Locate the cell with the specified text and output its [x, y] center coordinate. 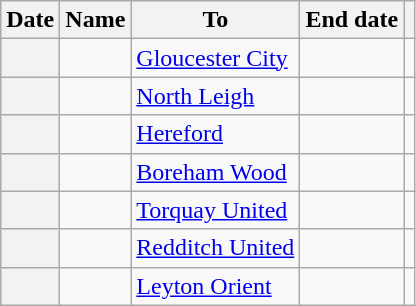
Boreham Wood [216, 172]
Date [30, 20]
North Leigh [216, 96]
Name [96, 20]
Hereford [216, 134]
End date [352, 20]
Redditch United [216, 248]
To [216, 20]
Gloucester City [216, 58]
Leyton Orient [216, 286]
Torquay United [216, 210]
